Provide the [x, y] coordinate of the cell's center where the given text is located.  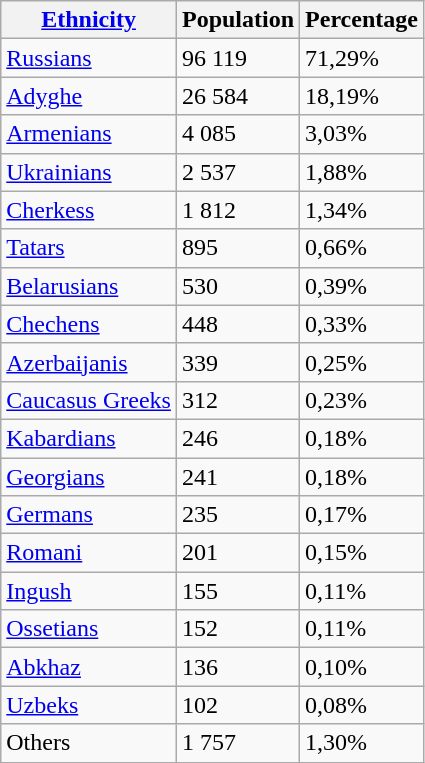
Chechens [89, 324]
1 812 [238, 210]
0,39% [362, 286]
201 [238, 553]
Ethnicity [89, 20]
Ingush [89, 591]
1,34% [362, 210]
4 085 [238, 134]
0,66% [362, 248]
Ukrainians [89, 172]
71,29% [362, 58]
0,25% [362, 362]
Germans [89, 515]
Kabardians [89, 438]
241 [238, 477]
Percentage [362, 20]
Armenians [89, 134]
Azerbaijanis [89, 362]
1 757 [238, 743]
Tatars [89, 248]
3,03% [362, 134]
Georgians [89, 477]
152 [238, 629]
Caucasus Greeks [89, 400]
530 [238, 286]
Uzbeks [89, 705]
339 [238, 362]
Cherkess [89, 210]
0,15% [362, 553]
136 [238, 667]
18,19% [362, 96]
155 [238, 591]
0,17% [362, 515]
1,30% [362, 743]
102 [238, 705]
Belarusians [89, 286]
448 [238, 324]
0,10% [362, 667]
26 584 [238, 96]
Ossetians [89, 629]
235 [238, 515]
0,08% [362, 705]
Abkhaz [89, 667]
1,88% [362, 172]
246 [238, 438]
96 119 [238, 58]
Adyghe [89, 96]
895 [238, 248]
0,33% [362, 324]
2 537 [238, 172]
Population [238, 20]
0,23% [362, 400]
Russians [89, 58]
312 [238, 400]
Others [89, 743]
Romani [89, 553]
